Determine the (x, y) coordinate at the center of the cell enclosing the given text.  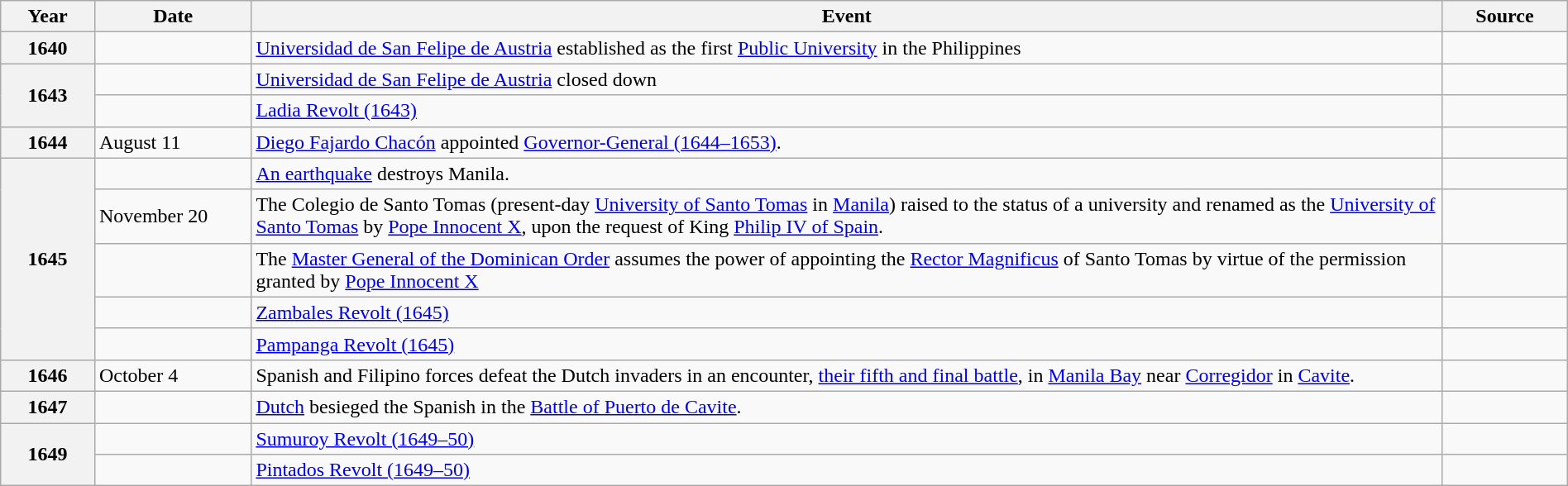
Dutch besieged the Spanish in the Battle of Puerto de Cavite. (847, 407)
Pampanga Revolt (1645) (847, 344)
Spanish and Filipino forces defeat the Dutch invaders in an encounter, their fifth and final battle, in Manila Bay near Corregidor in Cavite. (847, 375)
1644 (48, 142)
Source (1505, 17)
Ladia Revolt (1643) (847, 111)
October 4 (172, 375)
Zambales Revolt (1645) (847, 312)
Year (48, 17)
Universidad de San Felipe de Austria closed down (847, 79)
Universidad de San Felipe de Austria established as the first Public University in the Philippines (847, 48)
Sumuroy Revolt (1649–50) (847, 439)
Diego Fajardo Chacón appointed Governor-General (1644–1653). (847, 142)
November 20 (172, 217)
1649 (48, 455)
1645 (48, 259)
Event (847, 17)
August 11 (172, 142)
An earthquake destroys Manila. (847, 174)
1643 (48, 95)
1646 (48, 375)
1647 (48, 407)
Pintados Revolt (1649–50) (847, 470)
1640 (48, 48)
Date (172, 17)
